For the text-containing cell, return its midpoint in (X, Y) coordinate format. 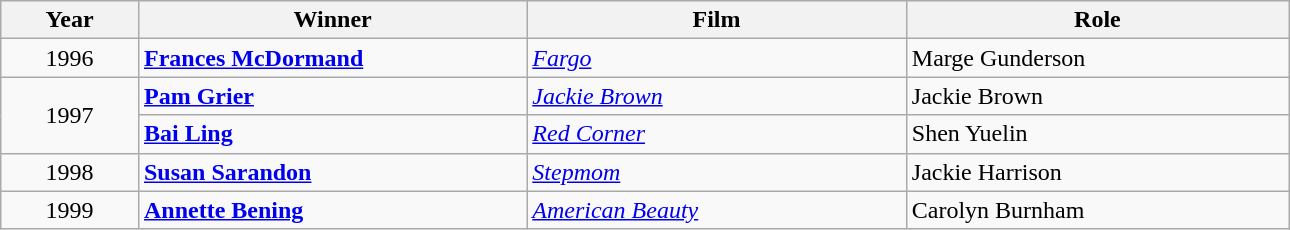
Frances McDormand (332, 58)
Annette Bening (332, 210)
Winner (332, 20)
Film (716, 20)
Red Corner (716, 134)
Bai Ling (332, 134)
1999 (70, 210)
Carolyn Burnham (1097, 210)
Role (1097, 20)
Susan Sarandon (332, 172)
Year (70, 20)
American Beauty (716, 210)
Shen Yuelin (1097, 134)
1996 (70, 58)
Stepmom (716, 172)
Jackie Harrison (1097, 172)
Marge Gunderson (1097, 58)
1998 (70, 172)
Fargo (716, 58)
1997 (70, 115)
Pam Grier (332, 96)
